Search for the cell housing the specified text and yield its [X, Y] center coordinate. 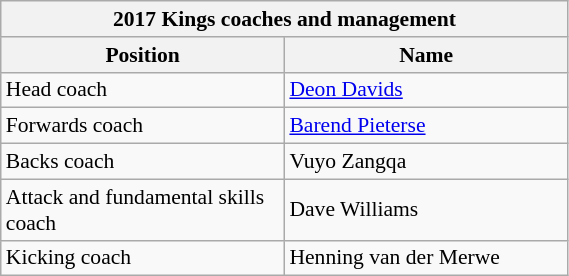
Position [143, 55]
Deon Davids [426, 90]
Kicking coach [143, 258]
Backs coach [143, 162]
Vuyo Zangqa [426, 162]
Attack and fundamental skills coach [143, 210]
Forwards coach [143, 126]
Dave Williams [426, 210]
Barend Pieterse [426, 126]
Name [426, 55]
2017 Kings coaches and management [284, 19]
Head coach [143, 90]
Henning van der Merwe [426, 258]
